Detect which cell encompasses the target text, then output its [X, Y] center coordinate. 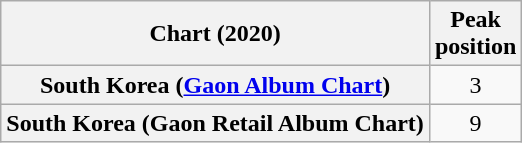
3 [475, 85]
Peakposition [475, 34]
South Korea (Gaon Retail Album Chart) [216, 123]
9 [475, 123]
South Korea (Gaon Album Chart) [216, 85]
Chart (2020) [216, 34]
